Extract the (X, Y) coordinate from the center of the cell holding the provided text.  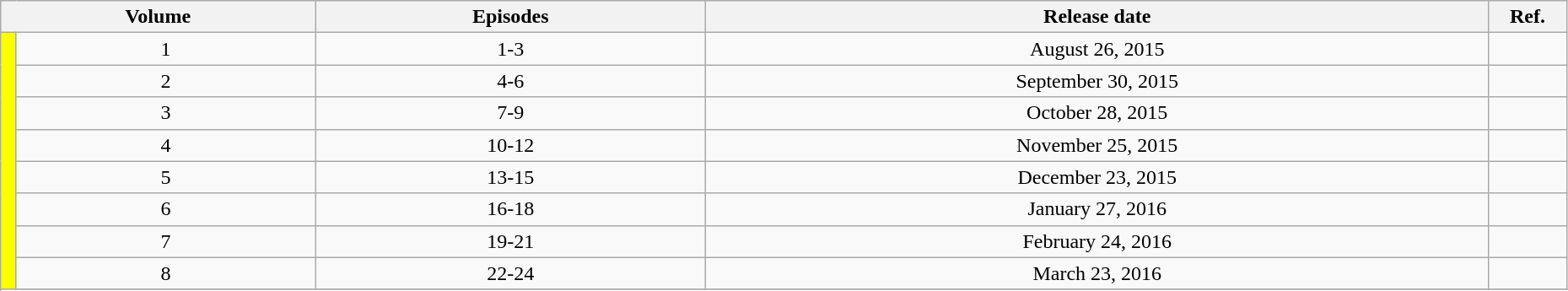
4 (165, 145)
1 (165, 49)
19-21 (511, 241)
7-9 (511, 113)
September 30, 2015 (1097, 81)
January 27, 2016 (1097, 209)
7 (165, 241)
Volume (159, 17)
8 (165, 273)
1-3 (511, 49)
5 (165, 177)
Episodes (511, 17)
February 24, 2016 (1097, 241)
March 23, 2016 (1097, 273)
10-12 (511, 145)
August 26, 2015 (1097, 49)
16-18 (511, 209)
3 (165, 113)
6 (165, 209)
December 23, 2015 (1097, 177)
October 28, 2015 (1097, 113)
22-24 (511, 273)
Ref. (1528, 17)
2 (165, 81)
4-6 (511, 81)
November 25, 2015 (1097, 145)
Release date (1097, 17)
13-15 (511, 177)
